Capture the cell that displays the provided text and extract its (x, y) central coordinate. 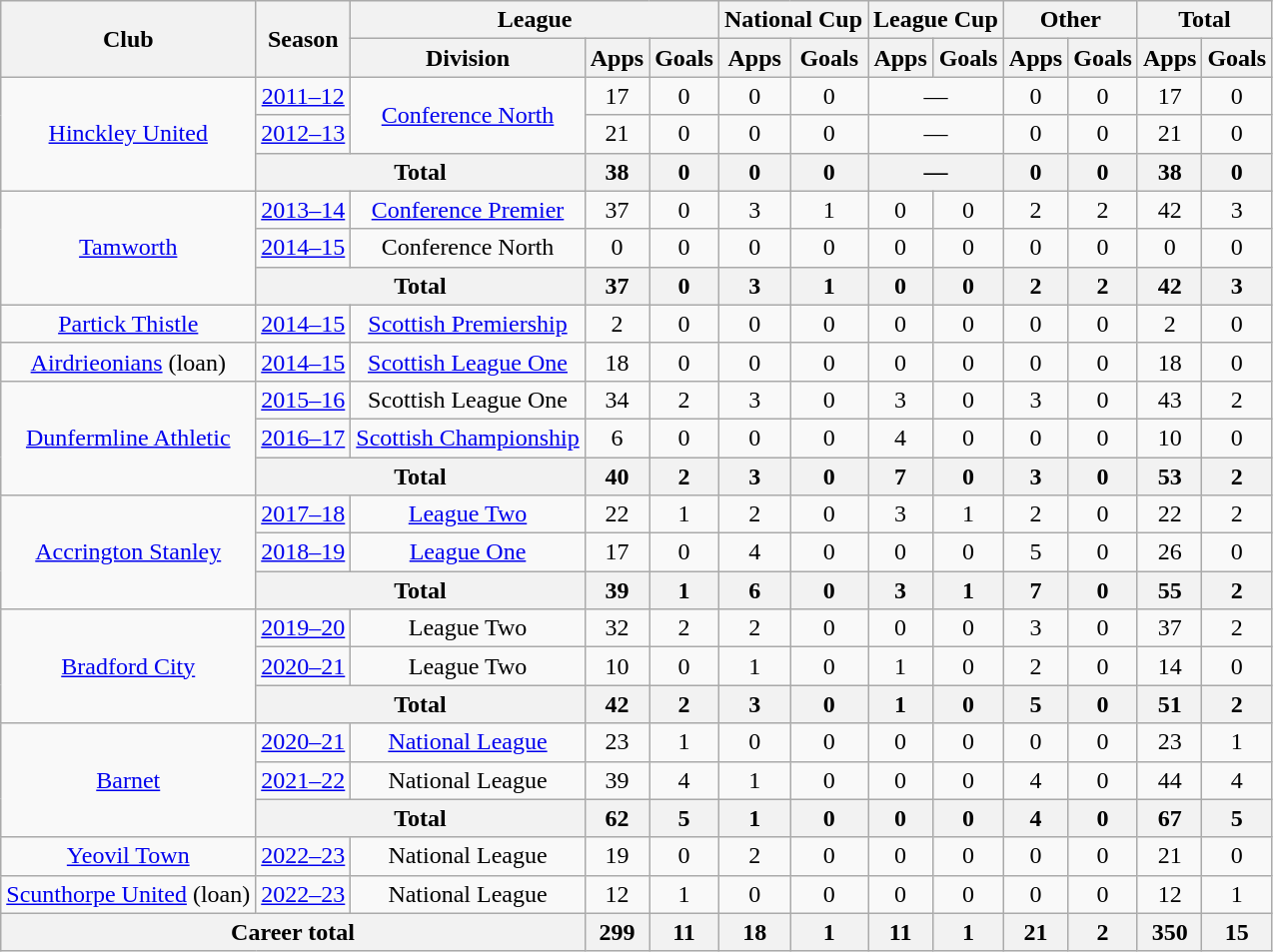
Barnet (128, 780)
Accrington Stanley (128, 552)
40 (617, 476)
Division (468, 58)
Career total (293, 932)
Conference Premier (468, 210)
Scottish Championship (468, 438)
299 (617, 932)
Season (304, 39)
2019–20 (304, 628)
2015–16 (304, 400)
2017–18 (304, 514)
15 (1237, 932)
Tamworth (128, 248)
Hinckley United (128, 134)
32 (617, 628)
Bradford City (128, 666)
2013–14 (304, 210)
2012–13 (304, 134)
National Cup (793, 20)
2018–19 (304, 552)
2021–22 (304, 780)
Dunfermline Athletic (128, 438)
34 (617, 400)
League One (468, 552)
Scunthorpe United (loan) (128, 894)
26 (1169, 552)
Other (1070, 20)
2011–12 (304, 96)
67 (1169, 818)
Yeovil Town (128, 856)
Scottish Premiership (468, 324)
Partick Thistle (128, 324)
Airdrieonians (loan) (128, 362)
League (536, 20)
19 (617, 856)
55 (1169, 590)
53 (1169, 476)
44 (1169, 780)
62 (617, 818)
350 (1169, 932)
League Cup (936, 20)
2016–17 (304, 438)
14 (1169, 666)
Club (128, 39)
43 (1169, 400)
51 (1169, 704)
